Capture the cell that displays the provided text and extract its [X, Y] central coordinate. 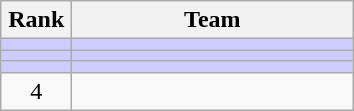
4 [36, 91]
Team [212, 20]
Rank [36, 20]
